Extract the [x, y] coordinate from the center of the cell holding the provided text.  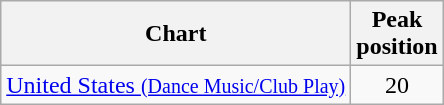
Chart [176, 34]
United States (Dance Music/Club Play) [176, 85]
Peakposition [397, 34]
20 [397, 85]
